Detect which cell encompasses the target text, then output its (x, y) center coordinate. 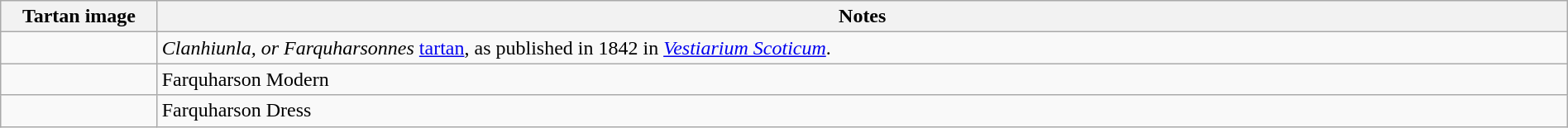
Farquharson Modern (862, 79)
Notes (862, 17)
Tartan image (79, 17)
Clanhiunla, or Farquharsonnes tartan, as published in 1842 in Vestiarium Scoticum. (862, 48)
Farquharson Dress (862, 111)
